Output the [X, Y] coordinate of the center of the cell containing the given text.  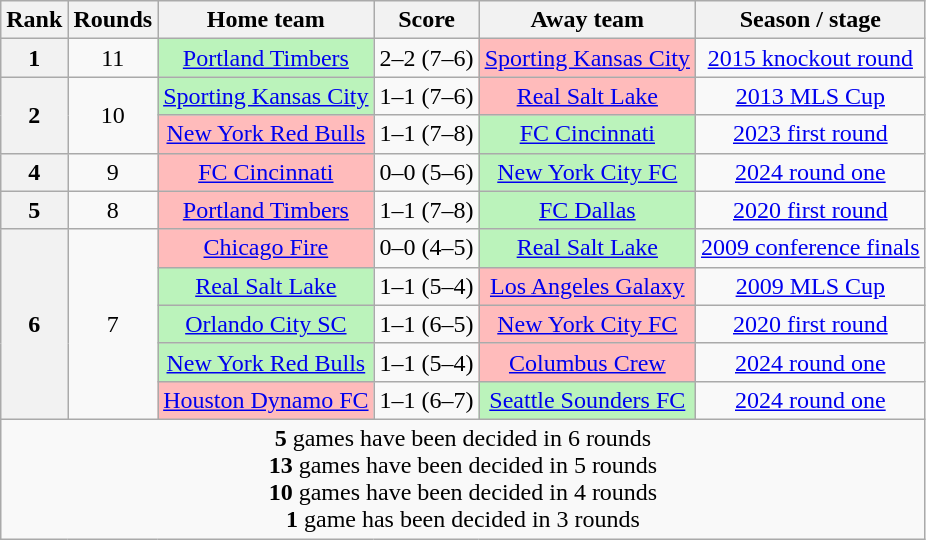
FC Dallas [587, 210]
Score [426, 20]
2023 first round [811, 134]
Home team [266, 20]
10 [113, 115]
4 [34, 172]
Season / stage [811, 20]
11 [113, 58]
5 [34, 210]
1–1 (6–7) [426, 400]
Seattle Sounders FC [587, 400]
0–0 (5–6) [426, 172]
Columbus Crew [587, 362]
Away team [587, 20]
Rank [34, 20]
9 [113, 172]
1–1 (6–5) [426, 324]
1 [34, 58]
2015 knockout round [811, 58]
Chicago Fire [266, 248]
2009 conference finals [811, 248]
1–1 (7–6) [426, 96]
6 [34, 324]
2013 MLS Cup [811, 96]
Rounds [113, 20]
5 games have been decided in 6 rounds13 games have been decided in 5 rounds10 games have been decided in 4 rounds1 game has been decided in 3 rounds [463, 478]
0–0 (4–5) [426, 248]
Los Angeles Galaxy [587, 286]
2009 MLS Cup [811, 286]
Houston Dynamo FC [266, 400]
8 [113, 210]
7 [113, 324]
Orlando City SC [266, 324]
2 [34, 115]
2–2 (7–6) [426, 58]
